Locate the cell with the specified text and output its (x, y) center coordinate. 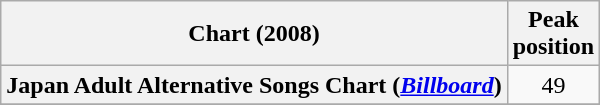
Japan Adult Alternative Songs Chart (Billboard) (254, 85)
Peakposition (553, 34)
49 (553, 85)
Chart (2008) (254, 34)
